Identify which cell holds the provided text, then report its [x, y] central coordinate. 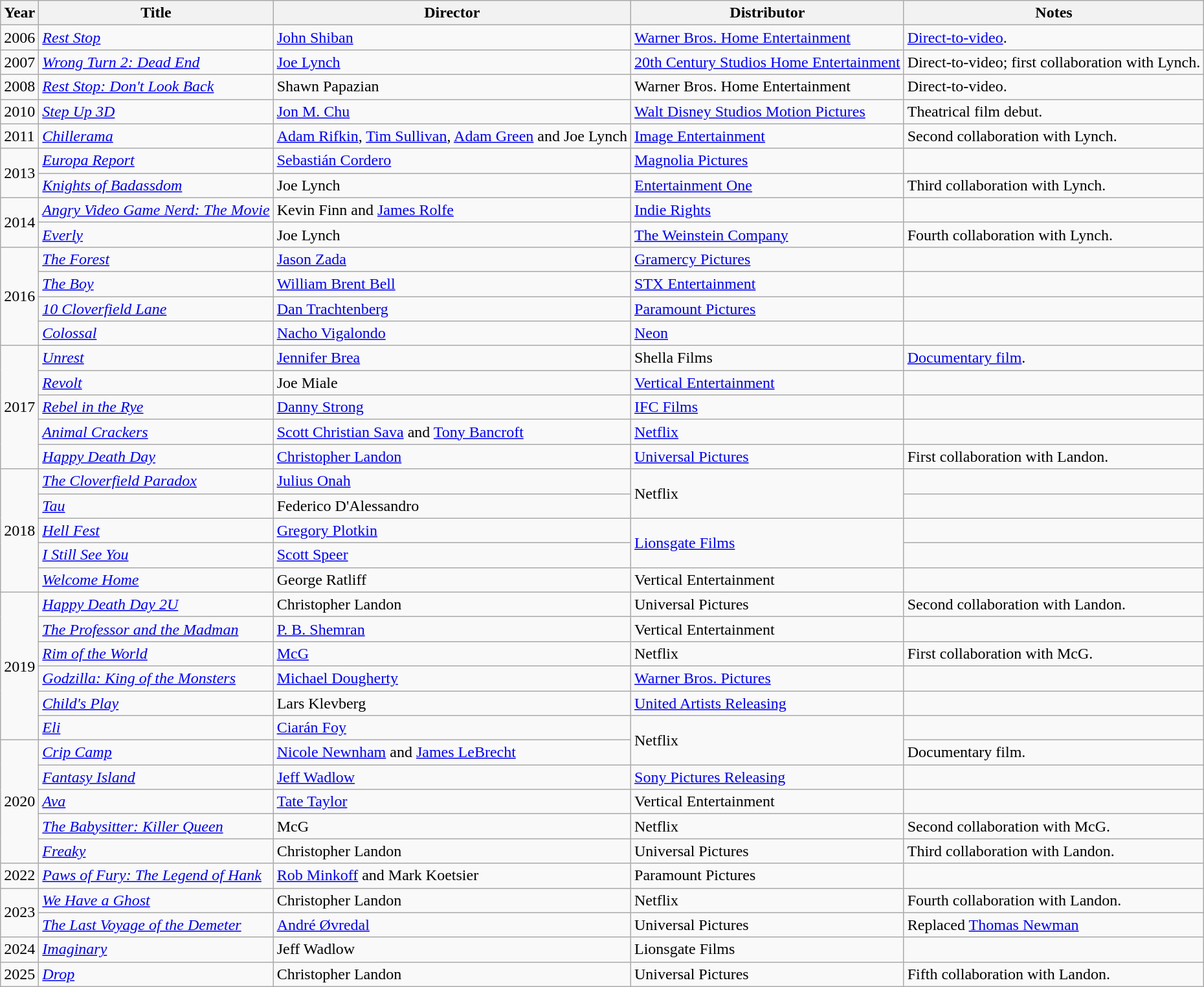
Julius Onah [452, 481]
United Artists Releasing [768, 703]
I Still See You [156, 555]
2008 [19, 87]
The Professor and the Madman [156, 629]
2019 [19, 666]
Gregory Plotkin [452, 530]
STX Entertainment [768, 284]
Fifth collaboration with Landon. [1054, 974]
2022 [19, 876]
Ciarán Foy [452, 728]
Michael Dougherty [452, 678]
Knights of Badassdom [156, 185]
Revolt [156, 383]
Notes [1054, 13]
2017 [19, 407]
Jon M. Chu [452, 111]
Distributor [768, 13]
Happy Death Day 2U [156, 604]
Colossal [156, 334]
Indie Rights [768, 210]
Third collaboration with Landon. [1054, 851]
William Brent Bell [452, 284]
2006 [19, 38]
Joe Miale [452, 383]
Angry Video Game Nerd: The Movie [156, 210]
The Weinstein Company [768, 234]
2013 [19, 173]
2024 [19, 949]
Ava [156, 802]
John Shiban [452, 38]
Rest Stop: Don't Look Back [156, 87]
Child's Play [156, 703]
2007 [19, 62]
Wrong Turn 2: Dead End [156, 62]
Warner Bros. Pictures [768, 678]
Imaginary [156, 949]
Chillerama [156, 136]
Theatrical film debut. [1054, 111]
Kevin Finn and James Rolfe [452, 210]
2014 [19, 222]
Rim of the World [156, 653]
Shella Films [768, 358]
The Cloverfield Paradox [156, 481]
George Ratliff [452, 580]
Rest Stop [156, 38]
Rebel in the Rye [156, 407]
Paws of Fury: The Legend of Hank [156, 876]
Drop [156, 974]
Image Entertainment [768, 136]
Neon [768, 334]
Director [452, 13]
Fourth collaboration with Landon. [1054, 900]
Replaced Thomas Newman [1054, 925]
2020 [19, 802]
Lars Klevberg [452, 703]
2025 [19, 974]
Fantasy Island [156, 777]
Shawn Papazian [452, 87]
We Have a Ghost [156, 900]
The Boy [156, 284]
Second collaboration with Landon. [1054, 604]
Europa Report [156, 161]
Scott Christian Sava and Tony Bancroft [452, 432]
Dan Trachtenberg [452, 309]
Entertainment One [768, 185]
Danny Strong [452, 407]
Hell Fest [156, 530]
Freaky [156, 851]
First collaboration with Landon. [1054, 457]
First collaboration with McG. [1054, 653]
Animal Crackers [156, 432]
Second collaboration with McG. [1054, 826]
The Forest [156, 259]
P. B. Shemran [452, 629]
The Last Voyage of the Demeter [156, 925]
Title [156, 13]
The Babysitter: Killer Queen [156, 826]
Welcome Home [156, 580]
Godzilla: King of the Monsters [156, 678]
2010 [19, 111]
Eli [156, 728]
Adam Rifkin, Tim Sullivan, Adam Green and Joe Lynch [452, 136]
Tau [156, 506]
Unrest [156, 358]
Walt Disney Studios Motion Pictures [768, 111]
Everly [156, 234]
2018 [19, 530]
André Øvredal [452, 925]
Nicole Newnham and James LeBrecht [452, 753]
Crip Camp [156, 753]
Year [19, 13]
Step Up 3D [156, 111]
Second collaboration with Lynch. [1054, 136]
Third collaboration with Lynch. [1054, 185]
2023 [19, 913]
Nacho Vigalondo [452, 334]
Gramercy Pictures [768, 259]
Magnolia Pictures [768, 161]
Tate Taylor [452, 802]
Sony Pictures Releasing [768, 777]
Jason Zada [452, 259]
Sebastián Cordero [452, 161]
Jennifer Brea [452, 358]
2011 [19, 136]
2016 [19, 296]
Fourth collaboration with Lynch. [1054, 234]
Happy Death Day [156, 457]
IFC Films [768, 407]
10 Cloverfield Lane [156, 309]
20th Century Studios Home Entertainment [768, 62]
Scott Speer [452, 555]
Rob Minkoff and Mark Koetsier [452, 876]
Direct-to-video; first collaboration with Lynch. [1054, 62]
Federico D'Alessandro [452, 506]
